Search for the cell housing the specified text and yield its [X, Y] center coordinate. 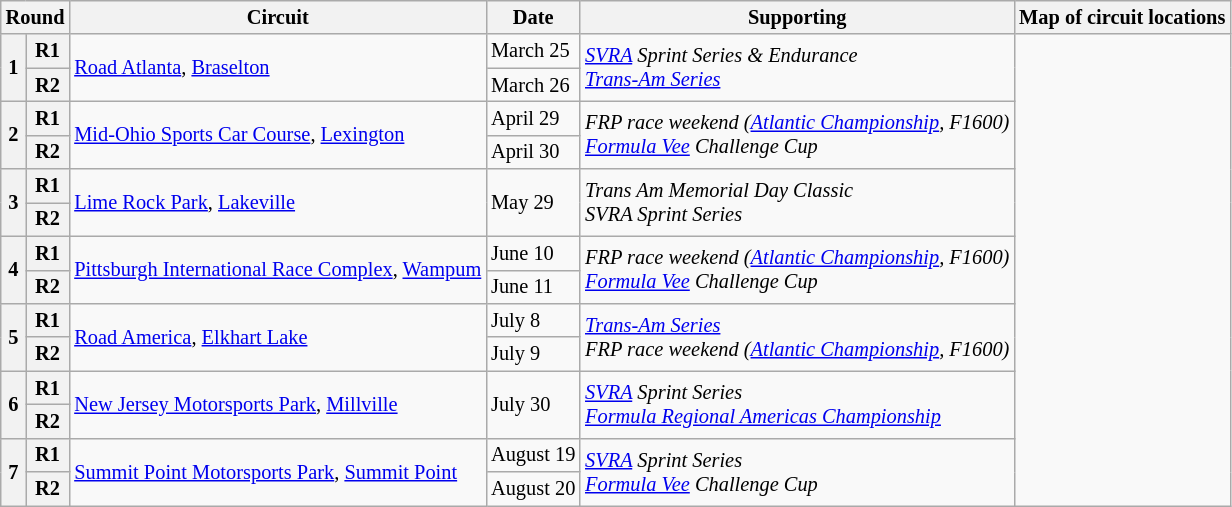
New Jersey Motorsports Park, Millville [278, 404]
Round [36, 17]
March 25 [533, 51]
Trans Am Memorial Day ClassicSVRA Sprint Series [797, 202]
5 [14, 336]
June 10 [533, 253]
August 19 [533, 455]
6 [14, 404]
May 29 [533, 202]
2 [14, 134]
June 11 [533, 287]
Lime Rock Park, Lakeville [278, 202]
Trans-Am SeriesFRP race weekend (Atlantic Championship, F1600) [797, 336]
SVRA Sprint SeriesFormula Vee Challenge Cup [797, 472]
7 [14, 472]
Date [533, 17]
SVRA Sprint SeriesFormula Regional Americas Championship [797, 404]
Road Atlanta, Braselton [278, 68]
July 30 [533, 404]
Pittsburgh International Race Complex, Wampum [278, 270]
Road America, Elkhart Lake [278, 336]
April 30 [533, 152]
July 9 [533, 354]
Supporting [797, 17]
August 20 [533, 489]
Circuit [278, 17]
Map of circuit locations [1122, 17]
Summit Point Motorsports Park, Summit Point [278, 472]
April 29 [533, 118]
July 8 [533, 320]
March 26 [533, 85]
Mid-Ohio Sports Car Course, Lexington [278, 134]
3 [14, 202]
4 [14, 270]
1 [14, 68]
SVRA Sprint Series & EnduranceTrans-Am Series [797, 68]
